Return the (x, y) coordinate for the center point of the cell that contains the specified text.  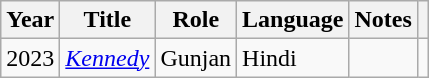
Year (30, 20)
Notes (383, 20)
Title (108, 20)
Language (293, 20)
Kennedy (108, 58)
Hindi (293, 58)
Gunjan (196, 58)
Role (196, 20)
2023 (30, 58)
